Locate the cell with the specified text and output its [X, Y] center coordinate. 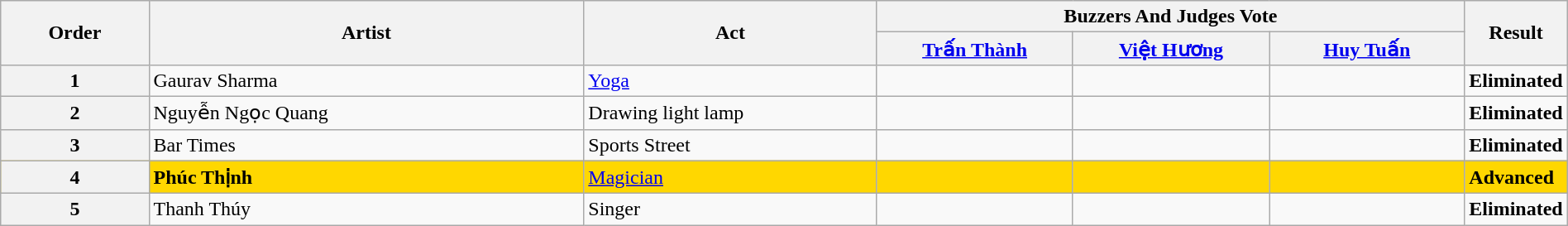
Buzzers And Judges Vote [1171, 17]
5 [74, 209]
Act [730, 33]
4 [74, 177]
Bar Times [366, 145]
Order [74, 33]
2 [74, 113]
Singer [730, 209]
Magician [730, 177]
Sports Street [730, 145]
Phúc Thịnh [366, 177]
Thanh Thúy [366, 209]
Result [1516, 33]
Nguyễn Ngọc Quang [366, 113]
3 [74, 145]
1 [74, 80]
Yoga [730, 80]
Huy Tuấn [1367, 49]
Drawing light lamp [730, 113]
Artist [366, 33]
Việt Hương [1171, 49]
Advanced [1516, 177]
Gaurav Sharma [366, 80]
Trấn Thành [974, 49]
